Extract the (x, y) coordinate from the center of the cell holding the provided text.  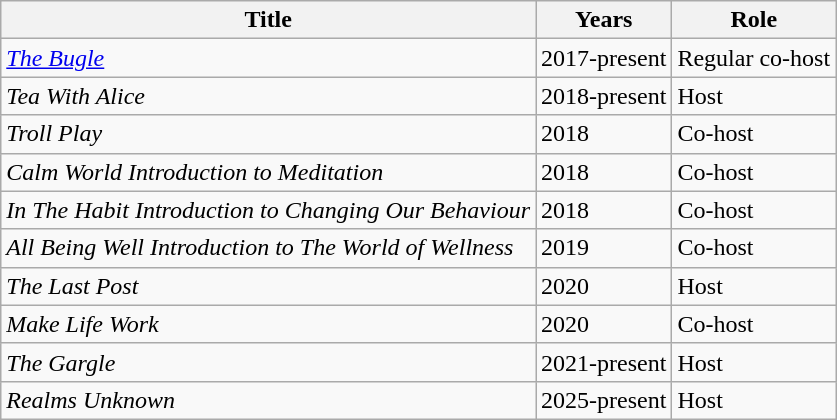
The Bugle (268, 58)
Troll Play (268, 134)
Realms Unknown (268, 400)
Make Life Work (268, 324)
2017-present (604, 58)
The Last Post (268, 286)
2021-present (604, 362)
Role (754, 20)
All Being Well Introduction to The World of Wellness (268, 248)
Calm World Introduction to Meditation (268, 172)
Tea With Alice (268, 96)
Regular co-host (754, 58)
2019 (604, 248)
2018-present (604, 96)
The Gargle (268, 362)
Years (604, 20)
Title (268, 20)
2025-present (604, 400)
In The Habit Introduction to Changing Our Behaviour (268, 210)
